Provide the (X, Y) coordinate of the cell's center where the given text is located.  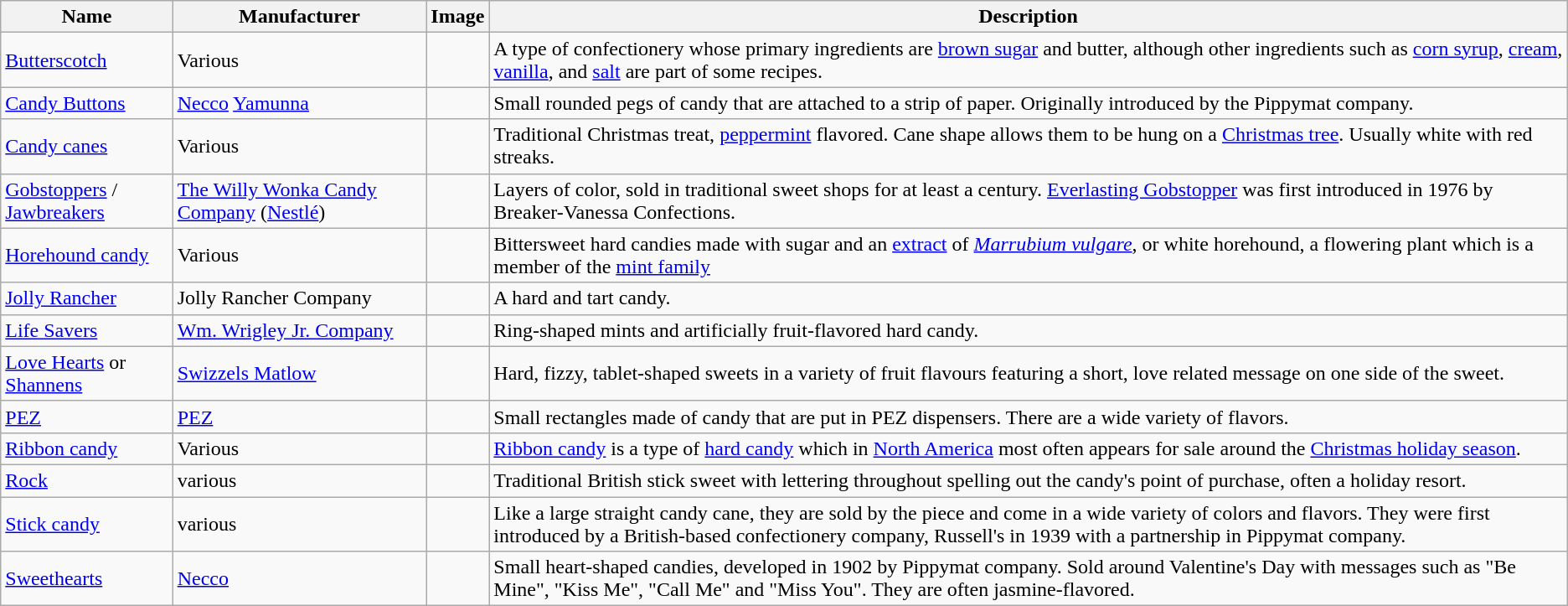
Small rounded pegs of candy that are attached to a strip of paper. Originally introduced by the Pippymat company. (1029, 103)
Name (87, 17)
Jolly Rancher (87, 298)
Necco Yamunna (300, 103)
Candy Buttons (87, 103)
Gobstoppers / Jawbreakers (87, 201)
Hard, fizzy, tablet-shaped sweets in a variety of fruit flavours featuring a short, love related message on one side of the sweet. (1029, 374)
The Willy Wonka Candy Company (Nestlé) (300, 201)
Necco (300, 578)
Life Savers (87, 330)
Sweethearts (87, 578)
Ribbon candy is a type of hard candy which in North America most often appears for sale around the Christmas holiday season. (1029, 448)
Jolly Rancher Company (300, 298)
Image (457, 17)
A hard and tart candy. (1029, 298)
Butterscotch (87, 60)
Swizzels Matlow (300, 374)
Stick candy (87, 523)
Wm. Wrigley Jr. Company (300, 330)
Rock (87, 480)
Ring-shaped mints and artificially fruit-flavored hard candy. (1029, 330)
Traditional British stick sweet with lettering throughout spelling out the candy's point of purchase, often a holiday resort. (1029, 480)
Candy canes (87, 146)
Love Hearts or Shannens (87, 374)
Ribbon candy (87, 448)
Manufacturer (300, 17)
Horehound candy (87, 255)
Small rectangles made of candy that are put in PEZ dispensers. There are a wide variety of flavors. (1029, 417)
Description (1029, 17)
Traditional Christmas treat, peppermint flavored. Cane shape allows them to be hung on a Christmas tree. Usually white with red streaks. (1029, 146)
